Search for the cell housing the specified text and yield its (X, Y) center coordinate. 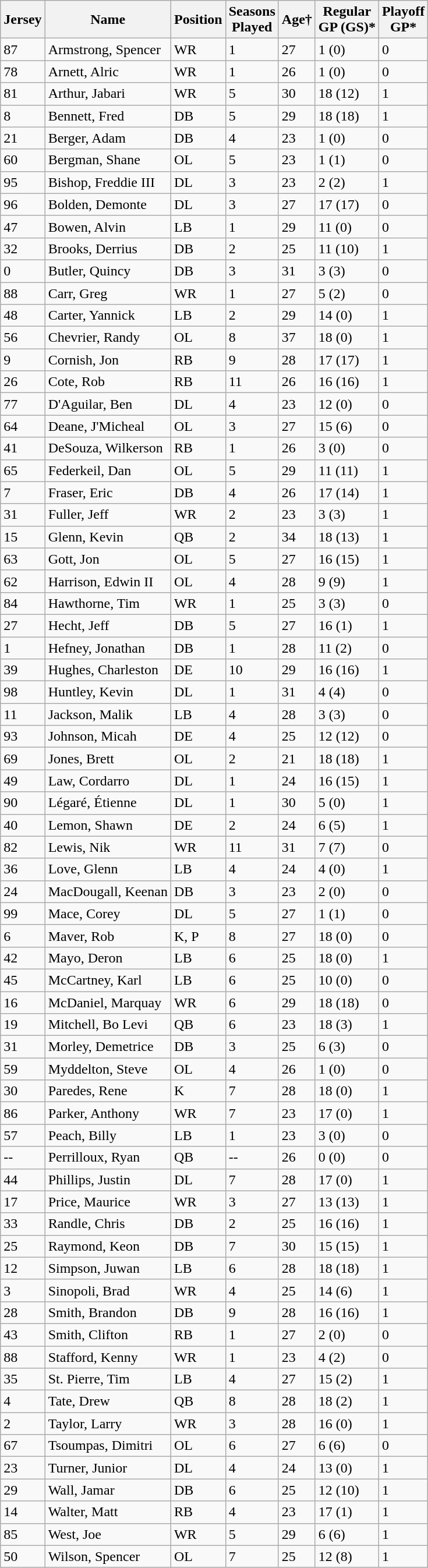
19 (23, 1025)
47 (23, 226)
11 (0) (347, 226)
Carr, Greg (108, 293)
Huntley, Kevin (108, 692)
18 (12) (347, 94)
Maver, Rob (108, 936)
Simpson, Juwan (108, 1268)
Harrison, Edwin II (108, 581)
Morley, Demetrice (108, 1047)
62 (23, 581)
15 (2) (347, 1379)
5 (2) (347, 293)
7 (7) (347, 847)
Deane, J'Micheal (108, 426)
2 (2) (347, 182)
Stafford, Kenny (108, 1357)
Peach, Billy (108, 1135)
10 (0) (347, 980)
12 (8) (347, 1556)
DeSouza, Wilkerson (108, 448)
Taylor, Larry (108, 1424)
13 (0) (347, 1468)
48 (23, 316)
Glenn, Kevin (108, 537)
11 (2) (347, 648)
40 (23, 825)
Mayo, Deron (108, 958)
Sinopoli, Brad (108, 1290)
56 (23, 338)
59 (23, 1069)
MacDougall, Keenan (108, 891)
11 (11) (347, 470)
15 (15) (347, 1246)
67 (23, 1446)
Hecht, Jeff (108, 625)
77 (23, 404)
12 (10) (347, 1490)
64 (23, 426)
78 (23, 72)
11 (10) (347, 249)
Wilson, Spencer (108, 1556)
Tsoumpas, Dimitri (108, 1446)
90 (23, 803)
9 (9) (347, 581)
49 (23, 781)
Randle, Chris (108, 1224)
Mace, Corey (108, 914)
Bolden, Demonte (108, 204)
Hefney, Jonathan (108, 648)
82 (23, 847)
Myddelton, Steve (108, 1069)
Berger, Adam (108, 138)
Arnett, Alric (108, 72)
14 (6) (347, 1290)
Armstrong, Spencer (108, 49)
McDaniel, Marquay (108, 1002)
4 (2) (347, 1357)
Gott, Jon (108, 559)
Légaré, Étienne (108, 803)
87 (23, 49)
12 (0) (347, 404)
McCartney, Karl (108, 980)
Walter, Matt (108, 1512)
85 (23, 1534)
98 (23, 692)
Smith, Brandon (108, 1312)
10 (252, 670)
Cornish, Jon (108, 360)
0 (0) (347, 1158)
16 (0) (347, 1424)
45 (23, 980)
93 (23, 737)
Mitchell, Bo Levi (108, 1025)
Paredes, Rene (108, 1091)
17 (14) (347, 493)
Bowen, Alvin (108, 226)
36 (23, 869)
West, Joe (108, 1534)
15 (23, 537)
Law, Cordarro (108, 781)
Tate, Drew (108, 1401)
39 (23, 670)
18 (2) (347, 1401)
Jersey (23, 20)
18 (13) (347, 537)
Bennett, Fred (108, 116)
Jackson, Malik (108, 714)
99 (23, 914)
St. Pierre, Tim (108, 1379)
Price, Maurice (108, 1202)
60 (23, 160)
Age† (297, 20)
Brooks, Derrius (108, 249)
4 (4) (347, 692)
37 (297, 338)
Hughes, Charleston (108, 670)
K (198, 1091)
4 (0) (347, 869)
12 (12) (347, 737)
Jones, Brett (108, 759)
Love, Glenn (108, 869)
12 (23, 1268)
Fraser, Eric (108, 493)
63 (23, 559)
Fuller, Jeff (108, 515)
D'Aguilar, Ben (108, 404)
6 (3) (347, 1047)
34 (297, 537)
17 (1) (347, 1512)
Smith, Clifton (108, 1335)
Name (108, 20)
86 (23, 1113)
Carter, Yannick (108, 316)
Bishop, Freddie III (108, 182)
Parker, Anthony (108, 1113)
5 (0) (347, 803)
14 (0) (347, 316)
Lemon, Shawn (108, 825)
15 (6) (347, 426)
Chevrier, Randy (108, 338)
95 (23, 182)
57 (23, 1135)
Wall, Jamar (108, 1490)
Lewis, Nik (108, 847)
18 (3) (347, 1025)
16 (23, 1002)
65 (23, 470)
Federkeil, Dan (108, 470)
32 (23, 249)
Arthur, Jabari (108, 94)
Hawthorne, Tim (108, 603)
50 (23, 1556)
35 (23, 1379)
13 (13) (347, 1202)
SeasonsPlayed (252, 20)
Cote, Rob (108, 382)
84 (23, 603)
17 (23, 1202)
Butler, Quincy (108, 271)
6 (5) (347, 825)
K, P (198, 936)
44 (23, 1180)
14 (23, 1512)
PlayoffGP* (403, 20)
Perrilloux, Ryan (108, 1158)
81 (23, 94)
Johnson, Micah (108, 737)
96 (23, 204)
Turner, Junior (108, 1468)
Position (198, 20)
Raymond, Keon (108, 1246)
41 (23, 448)
16 (1) (347, 625)
Phillips, Justin (108, 1180)
33 (23, 1224)
Bergman, Shane (108, 160)
43 (23, 1335)
RegularGP (GS)* (347, 20)
69 (23, 759)
42 (23, 958)
